Find where the given text appears and provide that cell's center as (X, Y) coordinate. 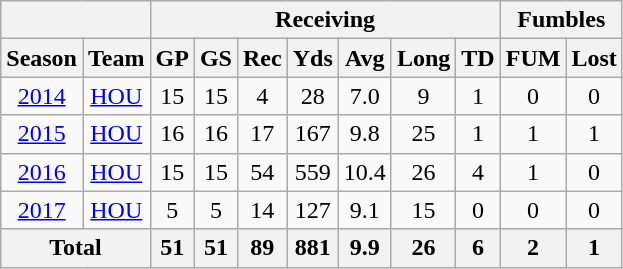
Season (42, 58)
9 (423, 96)
28 (312, 96)
GP (172, 58)
2016 (42, 172)
GS (216, 58)
17 (262, 134)
Avg (364, 58)
9.8 (364, 134)
Rec (262, 58)
7.0 (364, 96)
9.9 (364, 248)
Team (116, 58)
Long (423, 58)
881 (312, 248)
127 (312, 210)
2017 (42, 210)
10.4 (364, 172)
2015 (42, 134)
14 (262, 210)
6 (478, 248)
559 (312, 172)
TD (478, 58)
167 (312, 134)
2 (533, 248)
25 (423, 134)
2014 (42, 96)
Yds (312, 58)
Total (76, 248)
Fumbles (561, 20)
FUM (533, 58)
Lost (594, 58)
54 (262, 172)
Receiving (325, 20)
9.1 (364, 210)
89 (262, 248)
